Return the [X, Y] coordinate for the center point of the cell that contains the specified text.  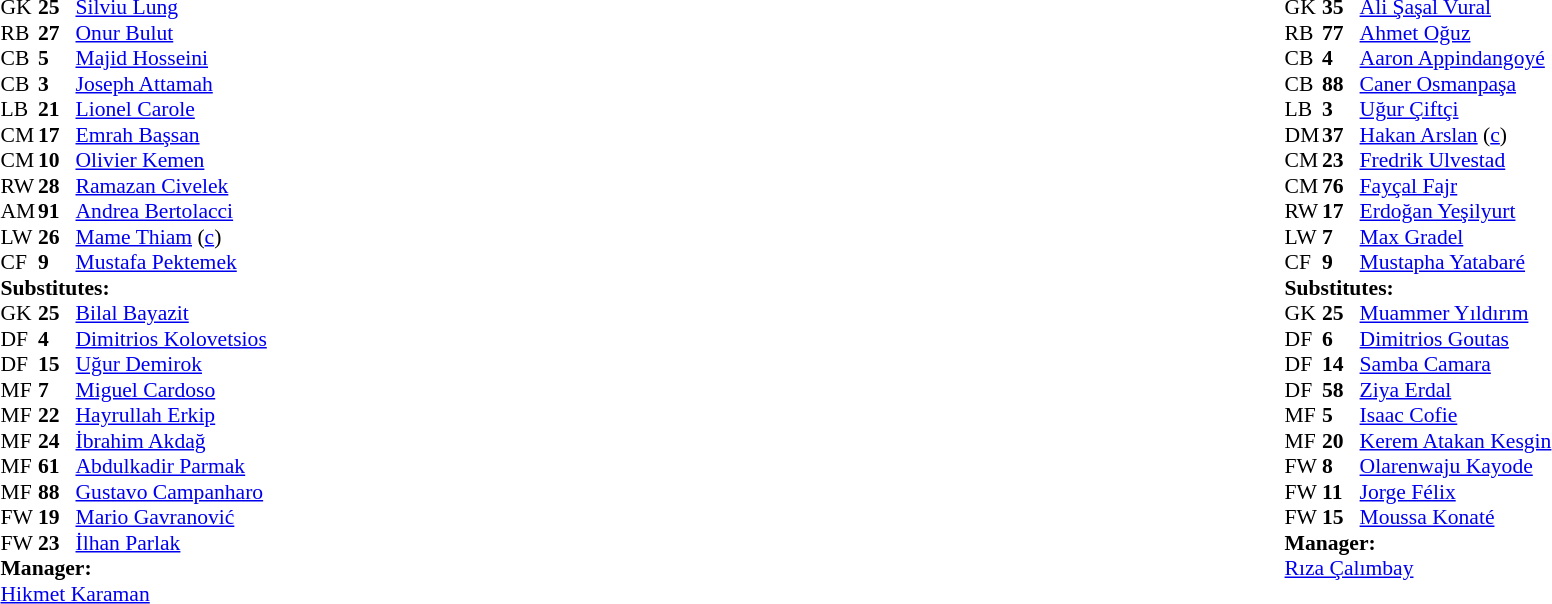
Majid Hosseini [172, 59]
İbrahim Akdağ [172, 441]
Joseph Attamah [172, 84]
Samba Camara [1456, 365]
İlhan Parlak [172, 543]
Miguel Cardoso [172, 390]
11 [1341, 492]
76 [1341, 186]
Mustafa Pektemek [172, 263]
19 [57, 517]
24 [57, 441]
28 [57, 186]
20 [1341, 441]
Olivier Kemen [172, 161]
6 [1341, 339]
10 [57, 161]
Dimitrios Goutas [1456, 339]
Caner Osmanpaşa [1456, 84]
Max Gradel [1456, 237]
Ramazan Civelek [172, 186]
Dimitrios Kolovetsios [172, 339]
14 [1341, 365]
22 [57, 415]
Hakan Arslan (c) [1456, 135]
Mustapha Yatabaré [1456, 263]
Jorge Félix [1456, 492]
DM [1304, 135]
Abdulkadir Parmak [172, 467]
77 [1341, 33]
26 [57, 237]
Onur Bulut [172, 33]
Olarenwaju Kayode [1456, 467]
Lionel Carole [172, 109]
Mame Thiam (c) [172, 237]
91 [57, 211]
Kerem Atakan Kesgin [1456, 441]
Gustavo Campanharo [172, 492]
Uğur Çiftçi [1456, 109]
Aaron Appindangoyé [1456, 59]
61 [57, 467]
Fayçal Fajr [1456, 186]
AM [19, 211]
Isaac Cofie [1456, 415]
8 [1341, 467]
21 [57, 109]
Bilal Bayazit [172, 313]
Mario Gavranović [172, 517]
37 [1341, 135]
Rıza Çalımbay [1418, 569]
Erdoğan Yeşilyurt [1456, 211]
Fredrik Ulvestad [1456, 161]
Andrea Bertolacci [172, 211]
Ziya Erdal [1456, 390]
Ahmet Oğuz [1456, 33]
Moussa Konaté [1456, 517]
Hayrullah Erkip [172, 415]
Muammer Yıldırım [1456, 313]
Uğur Demirok [172, 365]
Emrah Başsan [172, 135]
27 [57, 33]
58 [1341, 390]
